Identify which cell holds the provided text, then report its [X, Y] central coordinate. 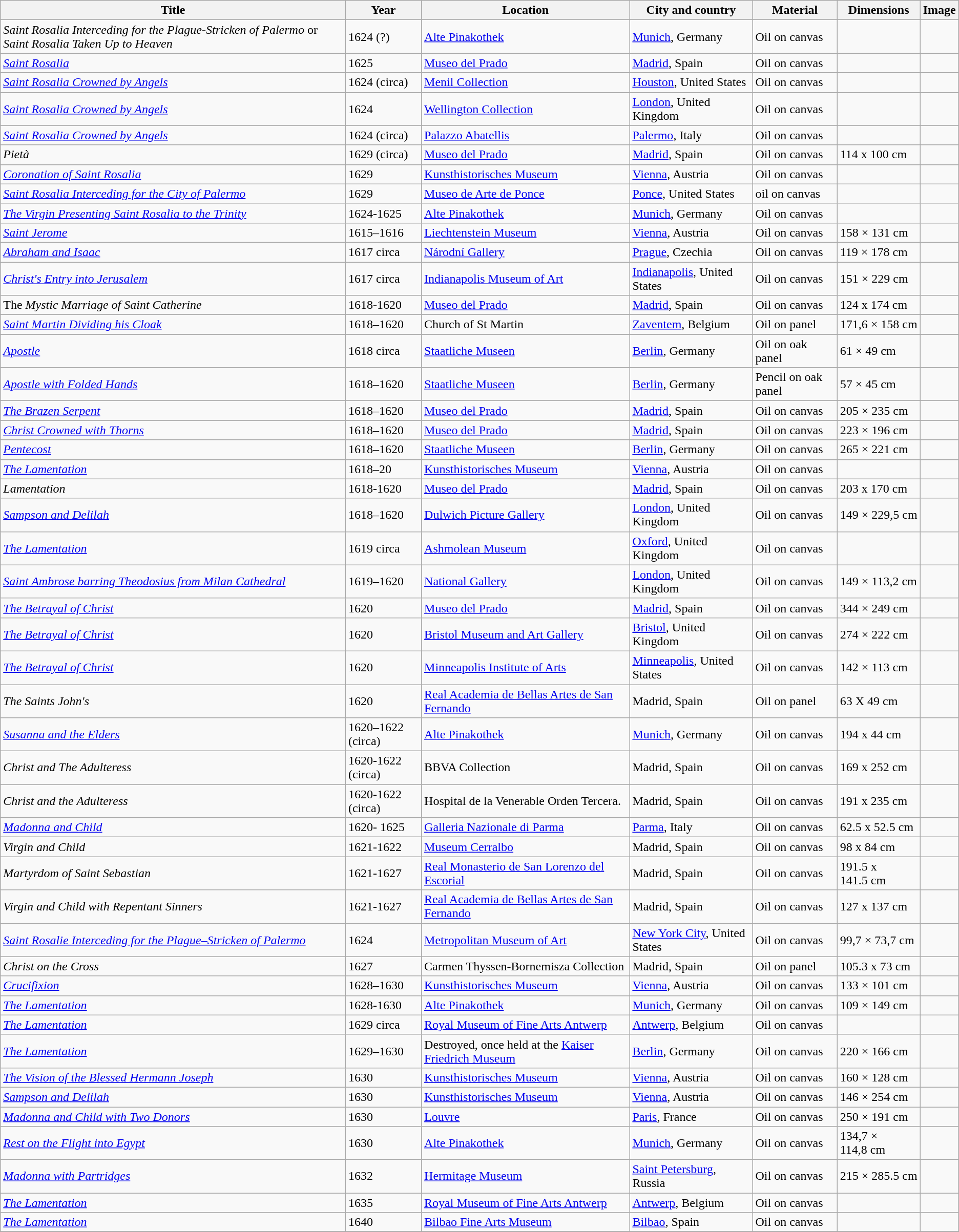
98 x 84 cm [879, 847]
Hermitage Museum [526, 1177]
1618 circa [383, 351]
149 × 229,5 cm [879, 515]
1625 [383, 63]
Menil Collection [526, 82]
Prague, Czechia [691, 252]
Paris, France [691, 1117]
Virgin and Child with Repentant Sinners [173, 906]
1619–1620 [383, 582]
The Saints John's [173, 700]
1627 [383, 966]
National Gallery [526, 582]
1632 [383, 1177]
The Vision of the Blessed Hermann Joseph [173, 1077]
The Brazen Serpent [173, 411]
1629 (circa) [383, 155]
Palermo, Italy [691, 135]
Crucifixion [173, 986]
Dulwich Picture Gallery [526, 515]
160 × 128 cm [879, 1077]
57 × 45 cm [879, 384]
Madonna and Child [173, 827]
1615–1616 [383, 232]
Rest on the Flight into Egypt [173, 1143]
Ashmolean Museum [526, 548]
Material [795, 10]
Image [940, 10]
1628-1630 [383, 1005]
Carmen Thyssen-Bornemisza Collection [526, 966]
Abraham and Isaac [173, 252]
Liechtenstein Museum [526, 232]
Saint Martin Dividing his Cloak [173, 325]
1621-1622 [383, 847]
Palazzo Abatellis [526, 135]
Saint Rosalia Interceding for the Plague-Stricken of Palermo or Saint Rosalia Taken Up to Heaven [173, 37]
223 × 196 cm [879, 430]
Lamentation [173, 488]
1629–1630 [383, 1051]
1629 circa [383, 1025]
Parma, Italy [691, 827]
191.5 x 141.5 cm [879, 874]
109 × 149 cm [879, 1005]
1635 [383, 1203]
Christ and The Adulteress [173, 768]
63 X 49 cm [879, 700]
City and country [691, 10]
Bristol Museum and Art Gallery [526, 634]
142 × 113 cm [879, 668]
Bilbao, Spain [691, 1222]
Minneapolis, United States [691, 668]
Apostle [173, 351]
Location [526, 10]
Oil on oak panel [795, 351]
Wellington Collection [526, 109]
1618–20 [383, 469]
Apostle with Folded Hands [173, 384]
Pietà [173, 155]
215 × 285.5 cm [879, 1177]
The Virgin Presenting Saint Rosalia to the Trinity [173, 213]
344 × 249 cm [879, 608]
203 x 170 cm [879, 488]
Indianapolis Museum of Art [526, 279]
99,7 × 73,7 cm [879, 940]
Church of St Martin [526, 325]
Museum Cerralbo [526, 847]
Christ and the Adulteress [173, 801]
Saint Petersburg, Russia [691, 1177]
1620- 1625 [383, 827]
1619 circa [383, 548]
Saint Rosalie Interceding for the Plague–Stricken of Palermo [173, 940]
oil on canvas [795, 194]
Pentecost [173, 450]
61 × 49 cm [879, 351]
Bilbao Fine Arts Museum [526, 1222]
274 × 222 cm [879, 634]
Galleria Nazionale di Parma [526, 827]
Saint Rosalia Interceding for the City of Palermo [173, 194]
Saint Jerome [173, 232]
Ponce, United States [691, 194]
Christ Crowned with Thorns [173, 430]
133 × 101 cm [879, 986]
146 × 254 cm [879, 1097]
1640 [383, 1222]
151 × 229 cm [879, 279]
Louvre [526, 1117]
62.5 x 52.5 cm [879, 827]
Minneapolis Institute of Arts [526, 668]
Martyrdom of Saint Sebastian [173, 874]
149 × 113,2 cm [879, 582]
191 x 235 cm [879, 801]
114 x 100 cm [879, 155]
Indianapolis, United States [691, 279]
171,6 × 158 cm [879, 325]
The Mystic Marriage of Saint Catherine [173, 305]
158 × 131 cm [879, 232]
Saint Rosalia [173, 63]
119 × 178 cm [879, 252]
Susanna and the Elders [173, 734]
124 x 174 cm [879, 305]
1628–1630 [383, 986]
New York City, United States [691, 940]
Real Monasterio de San Lorenzo del Escorial [526, 874]
1620–1622 (circa) [383, 734]
Christ on the Cross [173, 966]
Zaventem, Belgium [691, 325]
1624-1625 [383, 213]
Museo de Arte de Ponce [526, 194]
Coronation of Saint Rosalia [173, 174]
Title [173, 10]
Christ's Entry into Jerusalem [173, 279]
Madonna and Child with Two Donors [173, 1117]
Year [383, 10]
Metropolitan Museum of Art [526, 940]
1624 (?) [383, 37]
220 × 166 cm [879, 1051]
169 x 252 cm [879, 768]
Houston, United States [691, 82]
Oxford, United Kingdom [691, 548]
105.3 x 73 cm [879, 966]
Destroyed, once held at the Kaiser Friedrich Museum [526, 1051]
265 × 221 cm [879, 450]
Saint Ambrose barring Theodosius from Milan Cathedral [173, 582]
194 x 44 cm [879, 734]
Virgin and Child [173, 847]
127 x 137 cm [879, 906]
Dimensions [879, 10]
205 × 235 cm [879, 411]
Hospital de la Venerable Orden Tercera. [526, 801]
Bristol, United Kingdom [691, 634]
BBVA Collection [526, 768]
Národní Gallery [526, 252]
134,7 × 114,8 cm [879, 1143]
250 × 191 cm [879, 1117]
Madonna with Partridges [173, 1177]
Pencil on oak panel [795, 384]
